Detect which cell encompasses the target text, then output its [x, y] center coordinate. 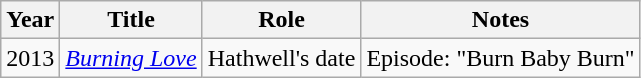
Burning Love [131, 58]
Role [282, 20]
Hathwell's date [282, 58]
Episode: "Burn Baby Burn" [500, 58]
Notes [500, 20]
Year [30, 20]
2013 [30, 58]
Title [131, 20]
